Determine the [X, Y] coordinate at the center of the cell enclosing the given text.  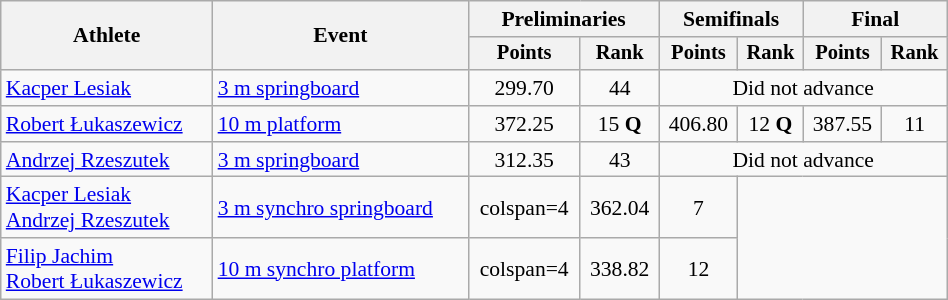
11 [914, 124]
7 [698, 208]
338.82 [620, 268]
Filip Jachim Robert Łukaszewicz [107, 268]
15 Q [620, 124]
Final [875, 19]
372.25 [524, 124]
12 [698, 268]
44 [620, 88]
Kacper Lesiak [107, 88]
Andrzej Rzeszutek [107, 160]
362.04 [620, 208]
Kacper Lesiak Andrzej Rzeszutek [107, 208]
312.35 [524, 160]
Semifinals [731, 19]
43 [620, 160]
Robert Łukaszewicz [107, 124]
387.55 [842, 124]
406.80 [698, 124]
299.70 [524, 88]
10 m synchro platform [340, 268]
Athlete [107, 36]
Preliminaries [564, 19]
12 Q [770, 124]
Event [340, 36]
10 m platform [340, 124]
3 m synchro springboard [340, 208]
